Locate the cell with the specified text and output its (x, y) center coordinate. 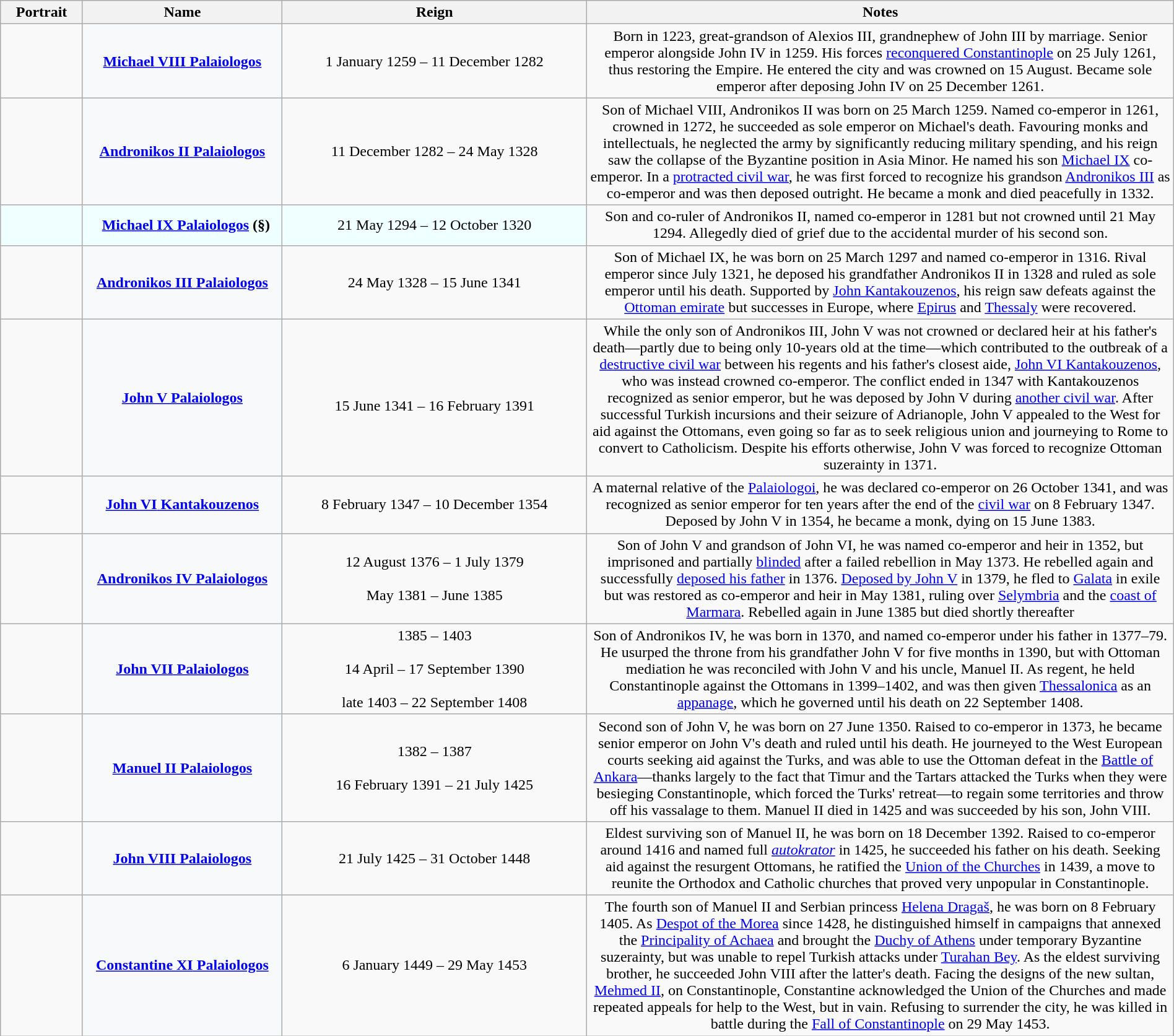
21 May 1294 – 12 October 1320 (435, 225)
Andronikos III Palaiologos (182, 282)
6 January 1449 – 29 May 1453 (435, 965)
Michael IX Palaiologos (§) (182, 225)
John VII Palaiologos (182, 669)
Manuel II Palaiologos (182, 768)
8 February 1347 – 10 December 1354 (435, 505)
15 June 1341 – 16 February 1391 (435, 398)
1385 – 140314 April – 17 September 1390late 1403 – 22 September 1408 (435, 669)
John VI Kantakouzenos (182, 505)
21 July 1425 – 31 October 1448 (435, 858)
12 August 1376 – 1 July 1379May 1381 – June 1385 (435, 578)
Portrait (42, 12)
Reign (435, 12)
Notes (881, 12)
Andronikos IV Palaiologos (182, 578)
1 January 1259 – 11 December 1282 (435, 61)
Name (182, 12)
Michael VIII Palaiologos (182, 61)
1382 – 138716 February 1391 – 21 July 1425 (435, 768)
Constantine XI Palaiologos (182, 965)
24 May 1328 – 15 June 1341 (435, 282)
John V Palaiologos (182, 398)
Andronikos II Palaiologos (182, 151)
John VIII Palaiologos (182, 858)
11 December 1282 – 24 May 1328 (435, 151)
